Detect which cell encompasses the target text, then output its [X, Y] center coordinate. 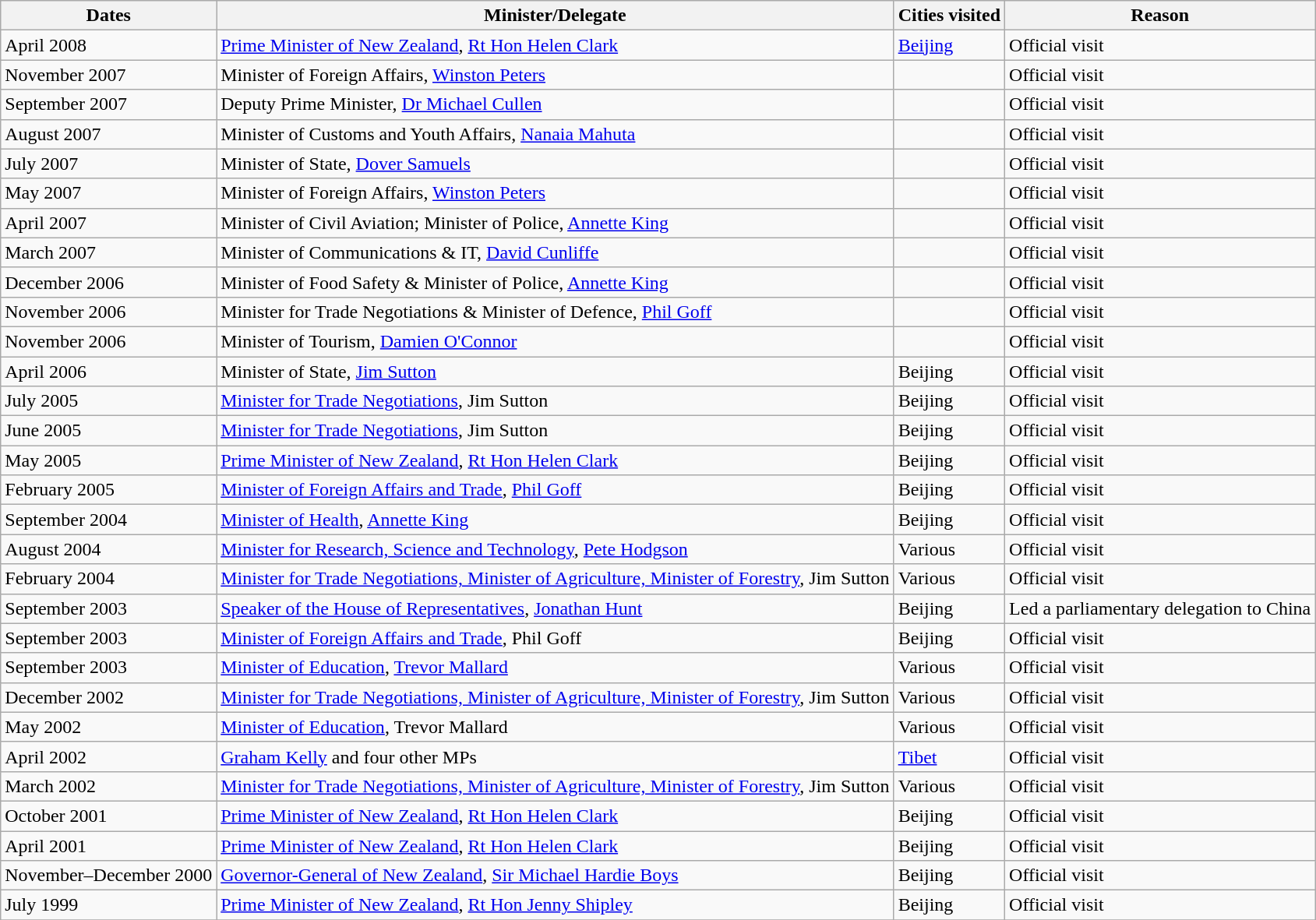
March 2007 [109, 252]
Minister for Trade Negotiations & Minister of Defence, Phil Goff [555, 312]
Led a parliamentary delegation to China [1160, 608]
Minister of Food Safety & Minister of Police, Annette King [555, 282]
September 2004 [109, 520]
Speaker of the House of Representatives, Jonathan Hunt [555, 608]
October 2001 [109, 816]
Minister of Civil Aviation; Minister of Police, Annette King [555, 223]
April 2001 [109, 845]
August 2004 [109, 549]
March 2002 [109, 786]
Governor-General of New Zealand, Sir Michael Hardie Boys [555, 876]
Tibet [949, 756]
Minister of Customs and Youth Affairs, Nanaia Mahuta [555, 134]
Minister/Delegate [555, 16]
May 2002 [109, 727]
November–December 2000 [109, 876]
February 2005 [109, 490]
Deputy Prime Minister, Dr Michael Cullen [555, 104]
July 2007 [109, 164]
Minister of State, Dover Samuels [555, 164]
May 2005 [109, 460]
September 2007 [109, 104]
April 2006 [109, 372]
Cities visited [949, 16]
July 2005 [109, 401]
July 1999 [109, 905]
November 2007 [109, 75]
Minister for Research, Science and Technology, Pete Hodgson [555, 549]
Reason [1160, 16]
August 2007 [109, 134]
Prime Minister of New Zealand, Rt Hon Jenny Shipley [555, 905]
Minister of Tourism, Damien O'Connor [555, 341]
Dates [109, 16]
Minister of Health, Annette King [555, 520]
December 2002 [109, 697]
December 2006 [109, 282]
February 2004 [109, 579]
April 2002 [109, 756]
June 2005 [109, 431]
Minister of Communications & IT, David Cunliffe [555, 252]
April 2008 [109, 45]
Minister of State, Jim Sutton [555, 372]
Graham Kelly and four other MPs [555, 756]
April 2007 [109, 223]
May 2007 [109, 193]
